Pinpoint the cell where the given text exists, returning its (X, Y) midpoint coordinate. 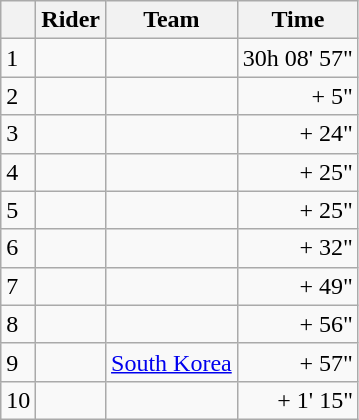
South Korea (172, 362)
+ 49" (298, 286)
30h 08' 57" (298, 58)
3 (18, 134)
+ 32" (298, 248)
8 (18, 324)
+ 57" (298, 362)
7 (18, 286)
6 (18, 248)
10 (18, 400)
5 (18, 210)
1 (18, 58)
+ 5" (298, 96)
9 (18, 362)
Team (172, 20)
+ 24" (298, 134)
+ 1' 15" (298, 400)
+ 56" (298, 324)
2 (18, 96)
Rider (71, 20)
Time (298, 20)
4 (18, 172)
